Return (X, Y) of the center of cell containing provided text 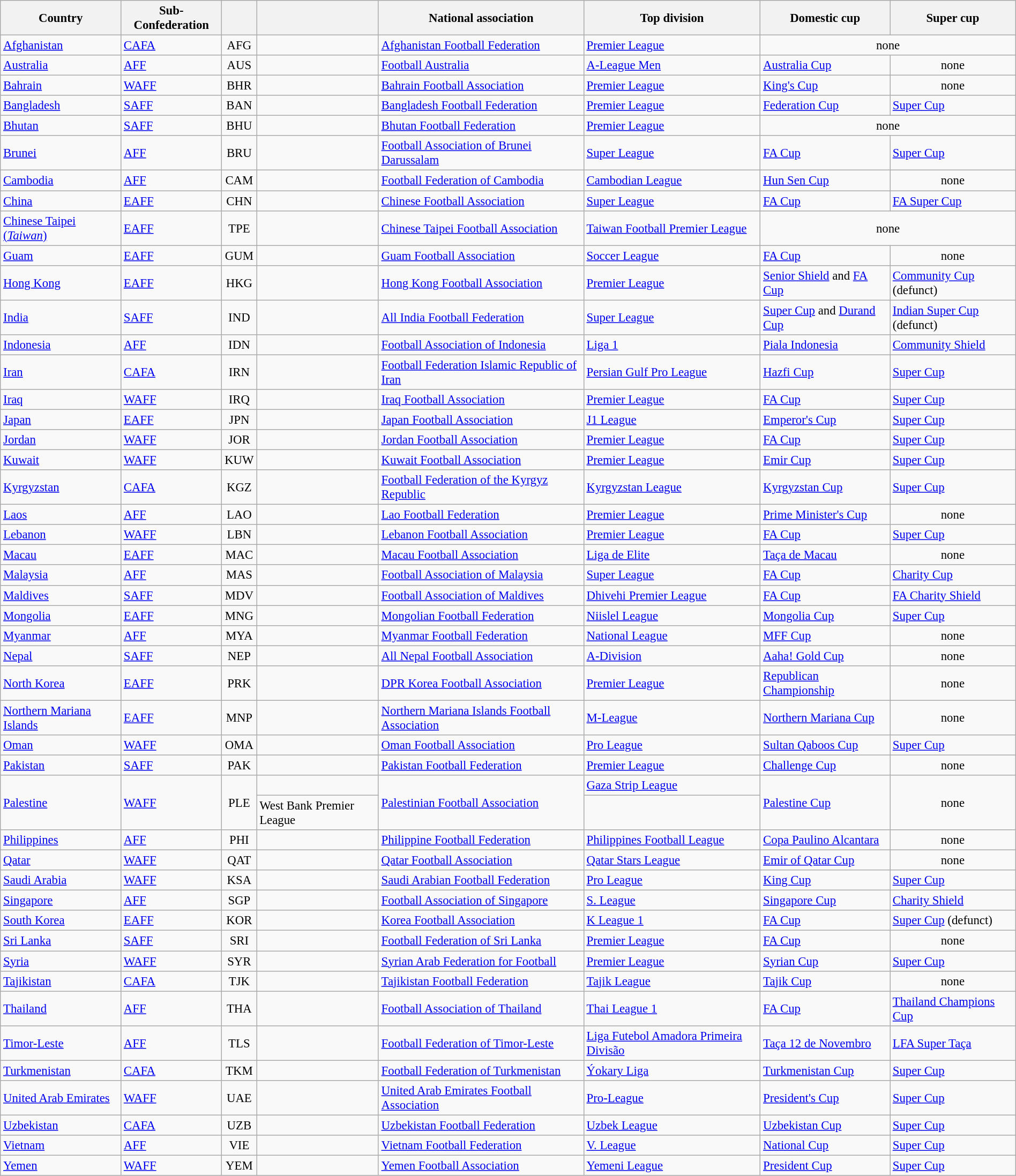
Australia Cup (825, 65)
Japan (61, 420)
Malaysia (61, 575)
Taça de Macau (825, 555)
Domestic cup (825, 18)
LAO (239, 515)
Myanmar Football Federation (481, 635)
CAM (239, 181)
TPE (239, 228)
King Cup (825, 880)
West Bank Premier League (317, 813)
PLE (239, 803)
National association (481, 18)
Nepal (61, 656)
Top division (672, 18)
Laos (61, 515)
Uzbekistan Cup (825, 1125)
Syria (61, 961)
Super cup (953, 18)
Afghanistan (61, 46)
Tajikistan (61, 981)
Mongolian Football Federation (481, 616)
Syrian Arab Federation for Football (481, 961)
Niislel League (672, 616)
UAE (239, 1098)
Emperor's Cup (825, 420)
J1 League (672, 420)
Kyrgyzstan Cup (825, 488)
PAK (239, 765)
Charity Cup (953, 575)
Football Association of Maldives (481, 595)
YEM (239, 1165)
Oman Football Association (481, 745)
Northern Mariana Islands (61, 718)
Football Australia (481, 65)
KSA (239, 880)
DPR Korea Football Association (481, 684)
Football Federation of the Kyrgyz Republic (481, 488)
Country (61, 18)
V. League (672, 1145)
Sultan Qaboos Cup (825, 745)
Bangladesh (61, 106)
Prime Minister's Cup (825, 515)
Saudi Arabia (61, 880)
Guam (61, 256)
Football Federation of Timor-Leste (481, 1043)
Northern Mariana Cup (825, 718)
TKM (239, 1070)
Football Federation of Sri Lanka (481, 941)
Thailand (61, 1008)
TJK (239, 981)
Chinese Taipei Football Association (481, 228)
AUS (239, 65)
Football Federation of Cambodia (481, 181)
Kyrgyzstan (61, 488)
SYR (239, 961)
Qatar Football Association (481, 860)
PHI (239, 840)
Palestinian Football Association (481, 803)
Pro-League (672, 1098)
Tajik Cup (825, 981)
Macau (61, 555)
Kyrgyzstan League (672, 488)
Thai League 1 (672, 1008)
A-League Men (672, 65)
Sub-Confederation (171, 18)
Emir Cup (825, 460)
IND (239, 317)
Yemen (61, 1165)
Timor-Leste (61, 1043)
National Cup (825, 1145)
Ýokary Liga (672, 1070)
Liga de Elite (672, 555)
King's Cup (825, 86)
GUM (239, 256)
Lebanon Football Association (481, 535)
President Cup (825, 1165)
Uzbekistan Football Federation (481, 1125)
BHR (239, 86)
Macau Football Association (481, 555)
MDV (239, 595)
S. League (672, 901)
Federation Cup (825, 106)
Football Association of Singapore (481, 901)
KOR (239, 921)
Indian Super Cup (defunct) (953, 317)
Bahrain (61, 86)
Challenge Cup (825, 765)
THA (239, 1008)
Aaha! Gold Cup (825, 656)
Chinese Football Association (481, 201)
President's Cup (825, 1098)
A-Division (672, 656)
Cambodian League (672, 181)
Soccer League (672, 256)
Liga 1 (672, 345)
Hong Kong Football Association (481, 283)
MYA (239, 635)
MFF Cup (825, 635)
Bangladesh Football Federation (481, 106)
Yemeni League (672, 1165)
Afghanistan Football Federation (481, 46)
Palestine (61, 803)
Indonesia (61, 345)
Charity Shield (953, 901)
Dhivehi Premier League (672, 595)
Community Cup (defunct) (953, 283)
Liga Futebol Amadora Primeira Divisão (672, 1043)
MNP (239, 718)
IDN (239, 345)
Brunei (61, 153)
Korea Football Association (481, 921)
Football Association of Malaysia (481, 575)
Saudi Arabian Football Federation (481, 880)
Qatar (61, 860)
All India Football Federation (481, 317)
MAS (239, 575)
Uzbekistan (61, 1125)
National League (672, 635)
Japan Football Association (481, 420)
Lao Football Federation (481, 515)
Singapore Cup (825, 901)
HKG (239, 283)
Tajik League (672, 981)
AFG (239, 46)
Iraq Football Association (481, 400)
South Korea (61, 921)
Lebanon (61, 535)
Football Association of Thailand (481, 1008)
Piala Indonesia (825, 345)
Mongolia Cup (825, 616)
Taça 12 de Novembro (825, 1043)
IRQ (239, 400)
M-League (672, 718)
Yemen Football Association (481, 1165)
Myanmar (61, 635)
Philippines (61, 840)
MNG (239, 616)
Oman (61, 745)
Pakistan (61, 765)
SRI (239, 941)
Syrian Cup (825, 961)
JOR (239, 440)
KUW (239, 460)
Uzbek League (672, 1125)
Community Shield (953, 345)
Kuwait Football Association (481, 460)
FA Super Cup (953, 201)
IRN (239, 372)
Hazfi Cup (825, 372)
Philippine Football Federation (481, 840)
Football Association of Brunei Darussalam (481, 153)
VIE (239, 1145)
Copa Paulino Alcantara (825, 840)
North Korea (61, 684)
BAN (239, 106)
FA Charity Shield (953, 595)
QAT (239, 860)
Hun Sen Cup (825, 181)
Pakistan Football Federation (481, 765)
Bahrain Football Association (481, 86)
K League 1 (672, 921)
BRU (239, 153)
TLS (239, 1043)
Turkmenistan (61, 1070)
SGP (239, 901)
Persian Gulf Pro League (672, 372)
Iran (61, 372)
LBN (239, 535)
OMA (239, 745)
Super Cup (defunct) (953, 921)
LFA Super Taça (953, 1043)
Hong Kong (61, 283)
Super Cup and Durand Cup (825, 317)
Kuwait (61, 460)
Northern Mariana Islands Football Association (481, 718)
Guam Football Association (481, 256)
BHU (239, 126)
Iraq (61, 400)
Bhutan (61, 126)
MAC (239, 555)
Football Association of Indonesia (481, 345)
Tajikistan Football Federation (481, 981)
Football Federation Islamic Republic of Iran (481, 372)
Football Federation of Turkmenistan (481, 1070)
Singapore (61, 901)
Taiwan Football Premier League (672, 228)
China (61, 201)
Maldives (61, 595)
Thailand Champions Cup (953, 1008)
United Arab Emirates (61, 1098)
Senior Shield and FA Cup (825, 283)
PRK (239, 684)
Cambodia (61, 181)
Bhutan Football Federation (481, 126)
United Arab Emirates Football Association (481, 1098)
UZB (239, 1125)
Palestine Cup (825, 803)
Vietnam Football Federation (481, 1145)
Republican Championship (825, 684)
Mongolia (61, 616)
Turkmenistan Cup (825, 1070)
Vietnam (61, 1145)
Philippines Football League (672, 840)
Jordan (61, 440)
NEP (239, 656)
Chinese Taipei (Taiwan) (61, 228)
CHN (239, 201)
Emir of Qatar Cup (825, 860)
All Nepal Football Association (481, 656)
Qatar Stars League (672, 860)
JPN (239, 420)
Sri Lanka (61, 941)
KGZ (239, 488)
Jordan Football Association (481, 440)
India (61, 317)
Australia (61, 65)
Gaza Strip League (672, 785)
